For the text-containing cell, return its midpoint in [x, y] coordinate format. 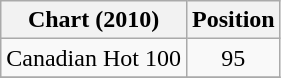
Chart (2010) [94, 20]
Canadian Hot 100 [94, 58]
Position [233, 20]
95 [233, 58]
